Determine the (x, y) coordinate at the center of the cell enclosing the given text.  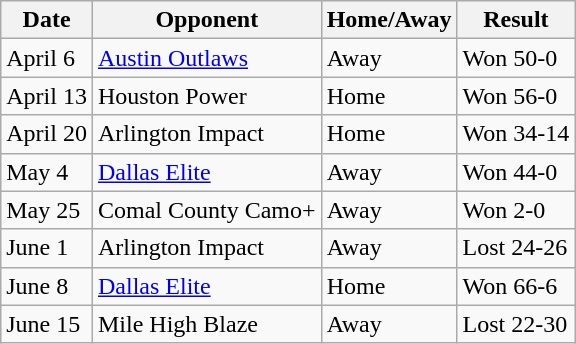
Home/Away (389, 20)
Houston Power (206, 96)
Lost 22-30 (516, 324)
Won 56-0 (516, 96)
May 4 (47, 172)
Result (516, 20)
Austin Outlaws (206, 58)
Won 44-0 (516, 172)
Date (47, 20)
April 20 (47, 134)
June 15 (47, 324)
June 8 (47, 286)
Won 2-0 (516, 210)
Comal County Camo+ (206, 210)
Opponent (206, 20)
June 1 (47, 248)
Mile High Blaze (206, 324)
Won 50-0 (516, 58)
Won 34-14 (516, 134)
April 13 (47, 96)
May 25 (47, 210)
April 6 (47, 58)
Won 66-6 (516, 286)
Lost 24-26 (516, 248)
